Identify which cell holds the provided text, then report its (X, Y) central coordinate. 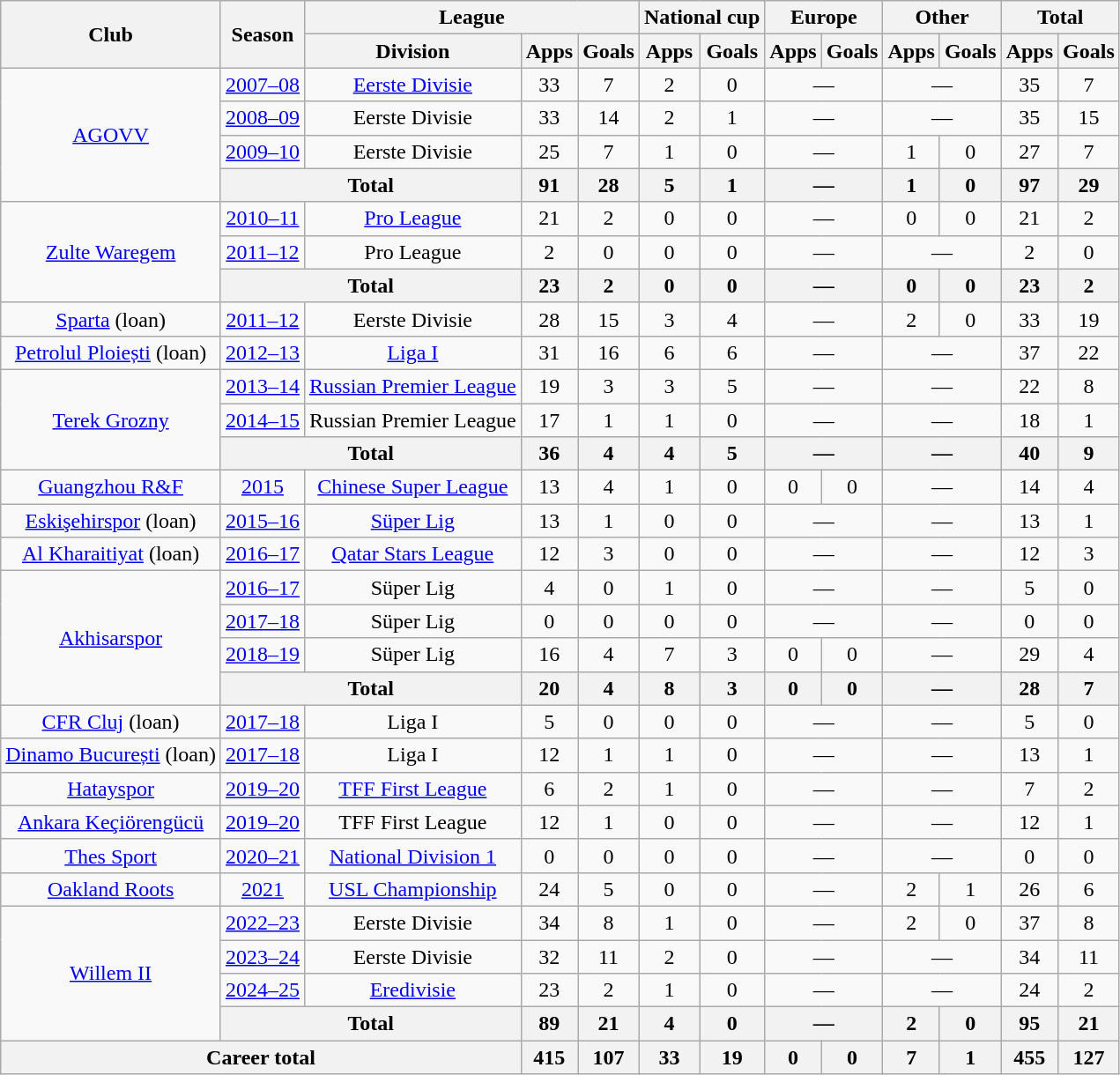
26 (1029, 889)
CFR Cluj (loan) (111, 722)
Terek Grozny (111, 419)
2007–08 (263, 85)
32 (549, 956)
2012–13 (263, 352)
Europe (824, 18)
Division (412, 51)
Other (942, 18)
25 (549, 152)
18 (1029, 420)
National Division 1 (412, 856)
National cup (701, 18)
League (471, 18)
Akhisarspor (111, 638)
127 (1089, 1057)
Career total (261, 1057)
Al Kharaitiyat (loan) (111, 554)
9 (1089, 454)
Eskişehirspor (loan) (111, 521)
Hatayspor (111, 789)
Sparta (loan) (111, 319)
89 (549, 1024)
Ankara Keçiörengücü (111, 822)
95 (1029, 1024)
2014–15 (263, 420)
107 (609, 1057)
36 (549, 454)
2015 (263, 487)
Season (263, 34)
Qatar Stars League (412, 554)
2023–24 (263, 956)
91 (549, 185)
2010–11 (263, 219)
Willem II (111, 973)
Oakland Roots (111, 889)
Club (111, 34)
Thes Sport (111, 856)
Guangzhou R&F (111, 487)
2018–19 (263, 655)
Petrolul Ploiești (loan) (111, 352)
Chinese Super League (412, 487)
27 (1029, 152)
Zulte Waregem (111, 252)
USL Championship (412, 889)
31 (549, 352)
Eredivisie (412, 990)
2008–09 (263, 118)
2015–16 (263, 521)
2024–25 (263, 990)
2022–23 (263, 923)
Dinamo București (loan) (111, 755)
2009–10 (263, 152)
2021 (263, 889)
40 (1029, 454)
AGOVV (111, 135)
415 (549, 1057)
455 (1029, 1057)
2013–14 (263, 386)
2020–21 (263, 856)
20 (549, 688)
97 (1029, 185)
17 (549, 420)
